Detect which cell encompasses the target text, then output its [x, y] center coordinate. 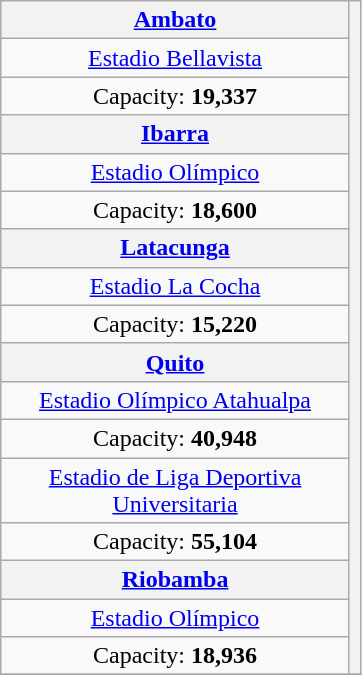
Quito [176, 362]
Ambato [176, 20]
Capacity: 18,936 [176, 656]
Capacity: 18,600 [176, 210]
Riobamba [176, 580]
Estadio La Cocha [176, 286]
Capacity: 40,948 [176, 438]
Ibarra [176, 134]
Capacity: 19,337 [176, 96]
Estadio Bellavista [176, 58]
Estadio Olímpico Atahualpa [176, 400]
Latacunga [176, 248]
Capacity: 55,104 [176, 542]
Capacity: 15,220 [176, 324]
Estadio de Liga Deportiva Universitaria [176, 490]
